Locate the cell with the specified text and output its [x, y] center coordinate. 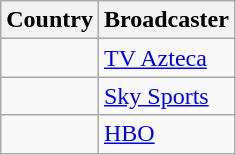
Sky Sports [166, 96]
Broadcaster [166, 20]
Country [50, 20]
TV Azteca [166, 58]
HBO [166, 134]
